Return (x, y) of the center of cell containing provided text 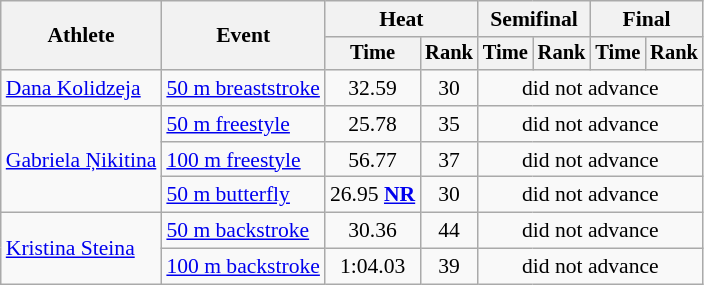
25.78 (372, 124)
56.77 (372, 160)
1:04.03 (372, 267)
Event (243, 36)
Gabriela Ņikitina (82, 160)
50 m backstroke (243, 231)
Heat (402, 19)
39 (449, 267)
30.36 (372, 231)
35 (449, 124)
100 m freestyle (243, 160)
Athlete (82, 36)
50 m breaststroke (243, 88)
Dana Kolidzeja (82, 88)
44 (449, 231)
37 (449, 160)
50 m freestyle (243, 124)
Kristina Steina (82, 248)
26.95 NR (372, 195)
Semifinal (534, 19)
50 m butterfly (243, 195)
32.59 (372, 88)
Final (646, 19)
100 m backstroke (243, 267)
